Pinpoint the cell where the given text exists, returning its [x, y] midpoint coordinate. 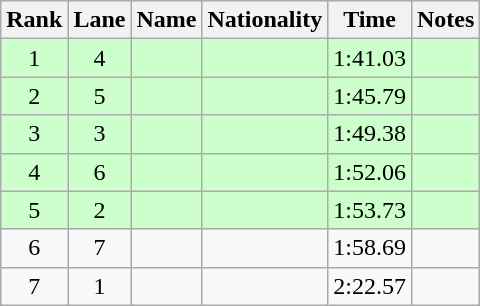
1:45.79 [370, 96]
1:52.06 [370, 172]
Name [166, 20]
2:22.57 [370, 286]
Notes [445, 20]
1:49.38 [370, 134]
1:41.03 [370, 58]
Lane [100, 20]
Rank [34, 20]
1:58.69 [370, 248]
Time [370, 20]
1:53.73 [370, 210]
Nationality [265, 20]
